Scan for the cell matching the given text and deliver its [X, Y] coordinate at center. 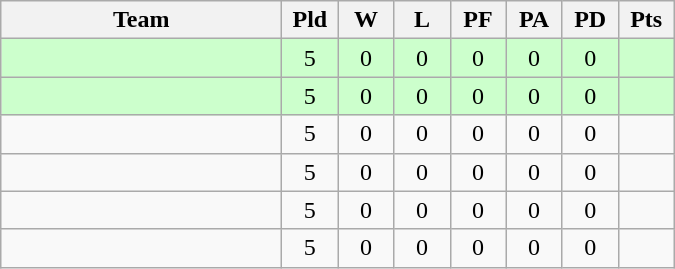
PD [590, 20]
Team [142, 20]
PA [534, 20]
L [422, 20]
Pts [646, 20]
Pld [310, 20]
PF [478, 20]
W [366, 20]
